Search for the cell housing the specified text and yield its (x, y) center coordinate. 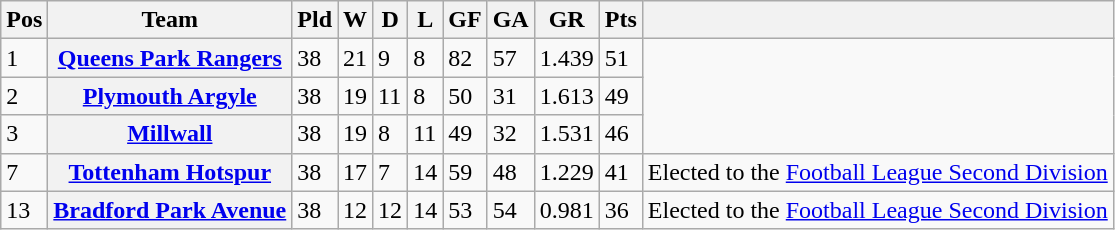
31 (510, 96)
GF (465, 20)
2 (24, 96)
1.439 (566, 58)
Team (170, 20)
1.531 (566, 134)
0.981 (566, 210)
Pos (24, 20)
57 (510, 58)
Pts (620, 20)
L (426, 20)
21 (356, 58)
GR (566, 20)
51 (620, 58)
D (390, 20)
Pld (315, 20)
50 (465, 96)
41 (620, 172)
Bradford Park Avenue (170, 210)
82 (465, 58)
13 (24, 210)
9 (390, 58)
48 (510, 172)
Queens Park Rangers (170, 58)
46 (620, 134)
1.229 (566, 172)
1 (24, 58)
W (356, 20)
54 (510, 210)
GA (510, 20)
17 (356, 172)
32 (510, 134)
Millwall (170, 134)
Tottenham Hotspur (170, 172)
53 (465, 210)
59 (465, 172)
36 (620, 210)
3 (24, 134)
1.613 (566, 96)
Plymouth Argyle (170, 96)
